Output the (X, Y) coordinate of the center of the cell containing the given text.  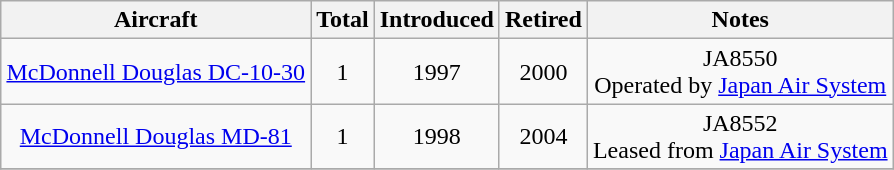
Retired (543, 20)
McDonnell Douglas MD-81 (156, 136)
Total (343, 20)
JA8550 Operated by Japan Air System (740, 72)
McDonnell Douglas DC-10-30 (156, 72)
Introduced (436, 20)
Aircraft (156, 20)
Notes (740, 20)
2000 (543, 72)
JA8552 Leased from Japan Air System (740, 136)
1997 (436, 72)
1998 (436, 136)
2004 (543, 136)
